Identify which cell holds the provided text, then report its [x, y] central coordinate. 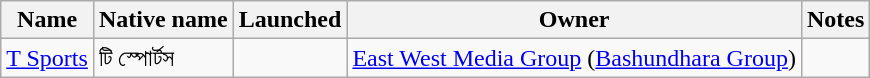
Native name [163, 20]
Owner [574, 20]
টি স্পোর্টস [163, 58]
Launched [290, 20]
T Sports [48, 58]
Notes [835, 20]
East West Media Group (Bashundhara Group) [574, 58]
Name [48, 20]
